Find where the given text appears and provide that cell's center as [X, Y] coordinate. 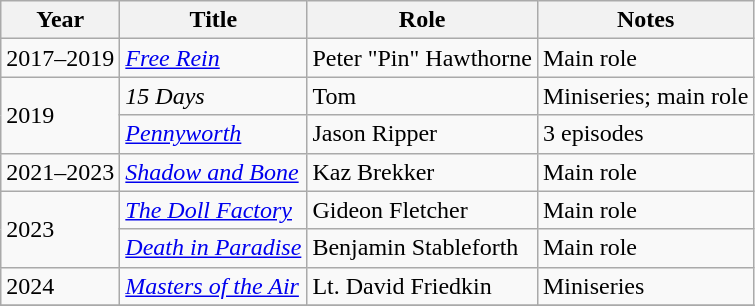
Death in Paradise [214, 248]
Masters of the Air [214, 286]
15 Days [214, 96]
Lt. David Friedkin [422, 286]
Role [422, 20]
2024 [60, 286]
Miniseries; main role [645, 96]
Peter "Pin" Hawthorne [422, 58]
Free Rein [214, 58]
3 episodes [645, 134]
2019 [60, 115]
The Doll Factory [214, 210]
Miniseries [645, 286]
Benjamin Stableforth [422, 248]
Kaz Brekker [422, 172]
2023 [60, 229]
Notes [645, 20]
Gideon Fletcher [422, 210]
Title [214, 20]
Pennyworth [214, 134]
2017–2019 [60, 58]
2021–2023 [60, 172]
Jason Ripper [422, 134]
Year [60, 20]
Tom [422, 96]
Shadow and Bone [214, 172]
